Search for the cell housing the specified text and yield its (X, Y) center coordinate. 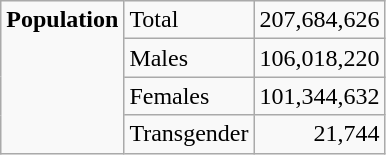
101,344,632 (320, 96)
Population (62, 77)
Total (189, 20)
Males (189, 58)
Transgender (189, 134)
21,744 (320, 134)
207,684,626 (320, 20)
106,018,220 (320, 58)
Females (189, 96)
